For the text-containing cell, return its midpoint in [X, Y] coordinate format. 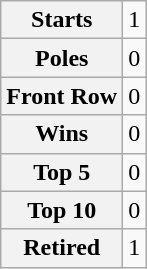
Front Row [62, 96]
Starts [62, 20]
Top 10 [62, 210]
Poles [62, 58]
Retired [62, 248]
Top 5 [62, 172]
Wins [62, 134]
